Return the (X, Y) coordinate for the center point of the cell that contains the specified text.  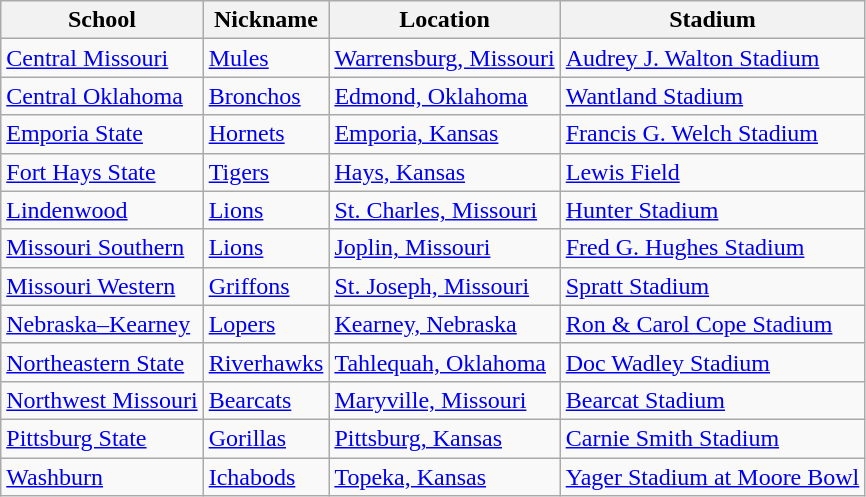
Lindenwood (102, 210)
Riverhawks (266, 362)
Bearcats (266, 400)
Audrey J. Walton Stadium (712, 58)
Northeastern State (102, 362)
Doc Wadley Stadium (712, 362)
Mules (266, 58)
Missouri Southern (102, 248)
Pittsburg State (102, 438)
Central Missouri (102, 58)
Lewis Field (712, 172)
Lopers (266, 324)
Location (444, 20)
Joplin, Missouri (444, 248)
Maryville, Missouri (444, 400)
Edmond, Oklahoma (444, 96)
Ron & Carol Cope Stadium (712, 324)
St. Joseph, Missouri (444, 286)
Tigers (266, 172)
Central Oklahoma (102, 96)
Bronchos (266, 96)
Gorillas (266, 438)
Warrensburg, Missouri (444, 58)
Topeka, Kansas (444, 477)
Hays, Kansas (444, 172)
Hunter Stadium (712, 210)
Pittsburg, Kansas (444, 438)
School (102, 20)
Fort Hays State (102, 172)
Bearcat Stadium (712, 400)
Carnie Smith Stadium (712, 438)
Tahlequah, Oklahoma (444, 362)
Ichabods (266, 477)
Hornets (266, 134)
Washburn (102, 477)
Kearney, Nebraska (444, 324)
Francis G. Welch Stadium (712, 134)
Yager Stadium at Moore Bowl (712, 477)
Nickname (266, 20)
Emporia State (102, 134)
Griffons (266, 286)
Nebraska–Kearney (102, 324)
Emporia, Kansas (444, 134)
Missouri Western (102, 286)
Northwest Missouri (102, 400)
St. Charles, Missouri (444, 210)
Wantland Stadium (712, 96)
Spratt Stadium (712, 286)
Stadium (712, 20)
Fred G. Hughes Stadium (712, 248)
